Capture the cell that displays the provided text and extract its [x, y] central coordinate. 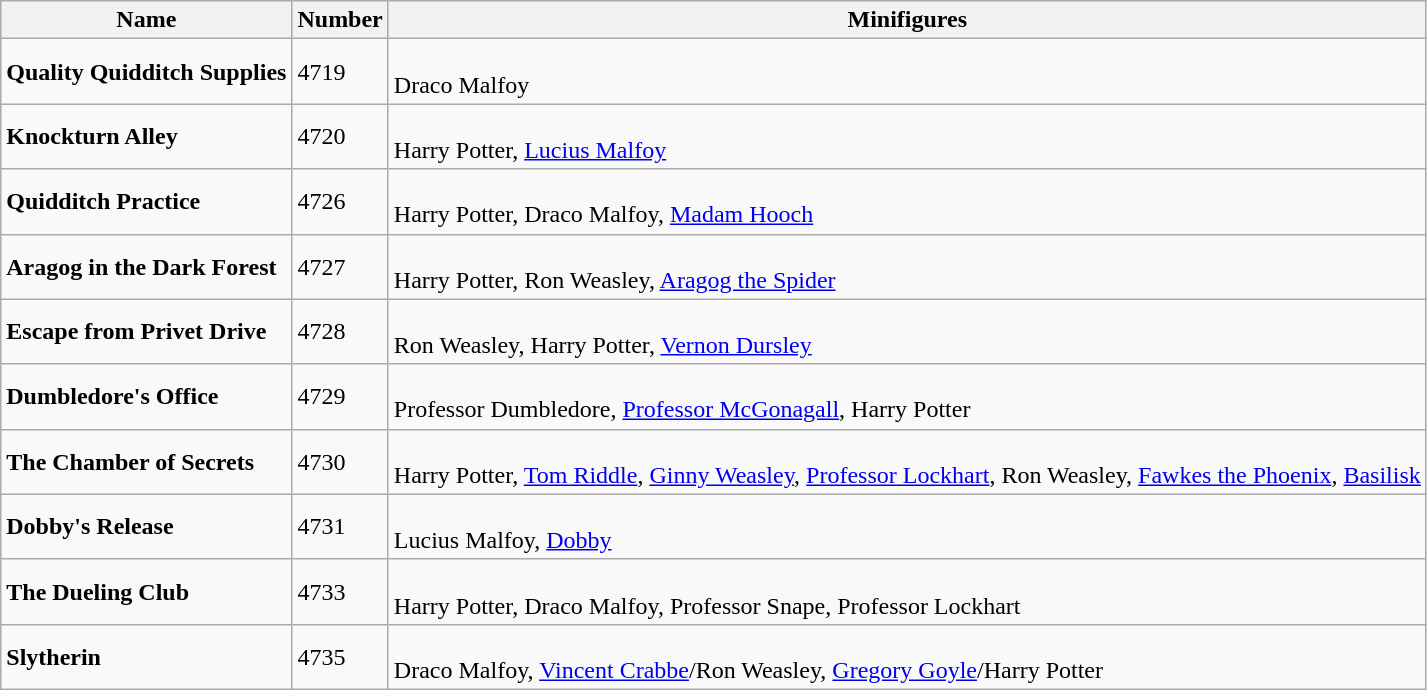
Slytherin [146, 656]
Harry Potter, Draco Malfoy, Professor Snape, Professor Lockhart [907, 592]
Knockturn Alley [146, 136]
Draco Malfoy [907, 72]
Quality Quidditch Supplies [146, 72]
The Dueling Club [146, 592]
Professor Dumbledore, Professor McGonagall, Harry Potter [907, 396]
4731 [340, 526]
Harry Potter, Ron Weasley, Aragog the Spider [907, 266]
4729 [340, 396]
4720 [340, 136]
4727 [340, 266]
Dobby's Release [146, 526]
Name [146, 20]
The Chamber of Secrets [146, 462]
4728 [340, 332]
Harry Potter, Draco Malfoy, Madam Hooch [907, 202]
Ron Weasley, Harry Potter, Vernon Dursley [907, 332]
Number [340, 20]
4735 [340, 656]
4733 [340, 592]
Quidditch Practice [146, 202]
Harry Potter, Tom Riddle, Ginny Weasley, Professor Lockhart, Ron Weasley, Fawkes the Phoenix, Basilisk [907, 462]
4730 [340, 462]
Lucius Malfoy, Dobby [907, 526]
4726 [340, 202]
Aragog in the Dark Forest [146, 266]
Draco Malfoy, Vincent Crabbe/Ron Weasley, Gregory Goyle/Harry Potter [907, 656]
Dumbledore's Office [146, 396]
Escape from Privet Drive [146, 332]
Minifigures [907, 20]
Harry Potter, Lucius Malfoy [907, 136]
4719 [340, 72]
